Determine the (X, Y) coordinate at the center of the cell enclosing the given text.  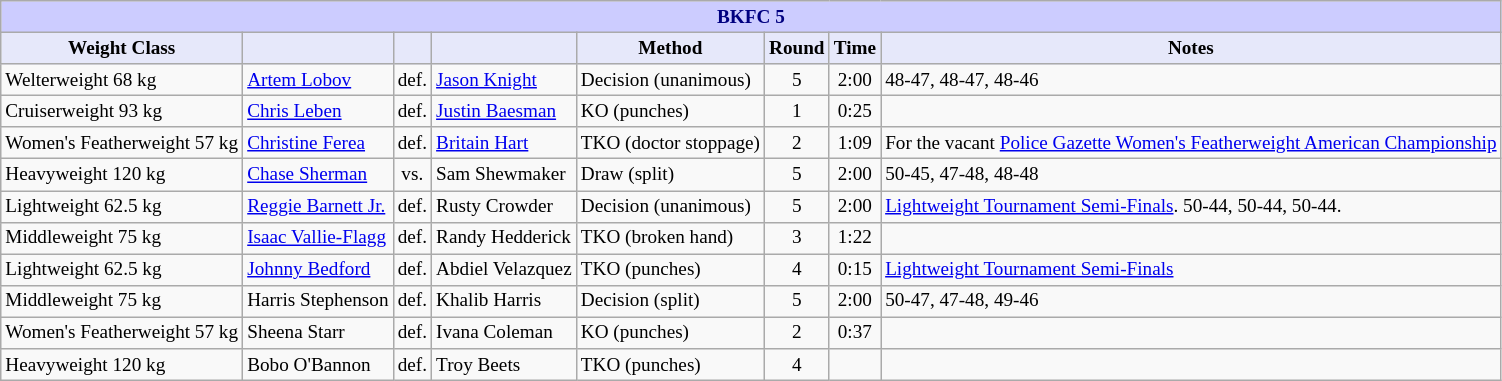
Troy Beets (504, 365)
Harris Stephenson (318, 301)
Lightweight Tournament Semi-Finals (1192, 270)
0:25 (854, 111)
0:37 (854, 333)
1:22 (854, 238)
48-47, 48-47, 48-46 (1192, 80)
Rusty Crowder (504, 206)
Khalib Harris (504, 301)
Round (796, 48)
Britain Hart (504, 143)
1:09 (854, 143)
BKFC 5 (751, 17)
Time (854, 48)
Justin Baesman (504, 111)
Notes (1192, 48)
Abdiel Velazquez (504, 270)
Weight Class (122, 48)
Reggie Barnett Jr. (318, 206)
Jason Knight (504, 80)
Sheena Starr (318, 333)
Cruiserweight 93 kg (122, 111)
0:15 (854, 270)
Artem Lobov (318, 80)
Chris Leben (318, 111)
1 (796, 111)
Johnny Bedford (318, 270)
vs. (412, 175)
Welterweight 68 kg (122, 80)
Lightweight Tournament Semi-Finals. 50-44, 50-44, 50-44. (1192, 206)
Randy Hedderick (504, 238)
3 (796, 238)
Method (670, 48)
Sam Shewmaker (504, 175)
50-47, 47-48, 49-46 (1192, 301)
TKO (broken hand) (670, 238)
TKO (doctor stoppage) (670, 143)
Ivana Coleman (504, 333)
Isaac Vallie-Flagg (318, 238)
Christine Ferea (318, 143)
Bobo O'Bannon (318, 365)
Decision (split) (670, 301)
Draw (split) (670, 175)
For the vacant Police Gazette Women's Featherweight American Championship (1192, 143)
50-45, 47-48, 48-48 (1192, 175)
Chase Sherman (318, 175)
